Find where the given text appears and provide that cell's center as [x, y] coordinate. 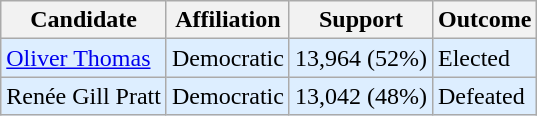
13,964 (52%) [360, 58]
Oliver Thomas [84, 58]
Defeated [484, 96]
Support [360, 20]
Outcome [484, 20]
Renée Gill Pratt [84, 96]
Elected [484, 58]
Candidate [84, 20]
Affiliation [228, 20]
13,042 (48%) [360, 96]
